Capture the cell that displays the provided text and extract its [x, y] central coordinate. 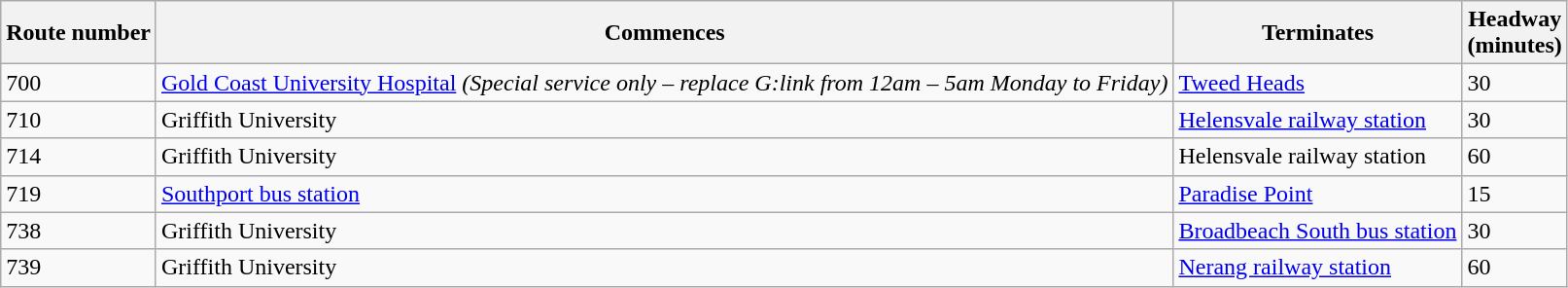
Headway(minutes) [1515, 33]
15 [1515, 194]
Gold Coast University Hospital (Special service only – replace G:link from 12am – 5am Monday to Friday) [664, 83]
700 [79, 83]
Southport bus station [664, 194]
714 [79, 157]
739 [79, 268]
710 [79, 120]
Route number [79, 33]
719 [79, 194]
Nerang railway station [1318, 268]
Paradise Point [1318, 194]
Commences [664, 33]
Broadbeach South bus station [1318, 231]
Tweed Heads [1318, 83]
738 [79, 231]
Terminates [1318, 33]
